Provide the [x, y] coordinate of the cell's center where the given text is located.  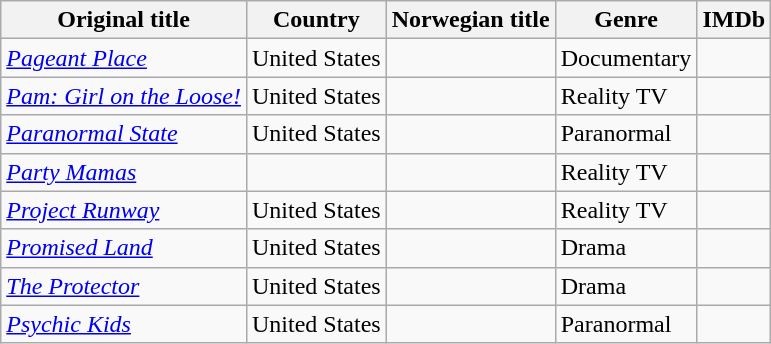
Promised Land [124, 248]
Country [316, 20]
IMDb [734, 20]
Paranormal State [124, 134]
Party Mamas [124, 172]
Documentary [626, 58]
Norwegian title [470, 20]
Psychic Kids [124, 324]
Genre [626, 20]
Project Runway [124, 210]
Pageant Place [124, 58]
Original title [124, 20]
The Protector [124, 286]
Pam: Girl on the Loose! [124, 96]
